Provide the (x, y) coordinate of the cell's center where the given text is located.  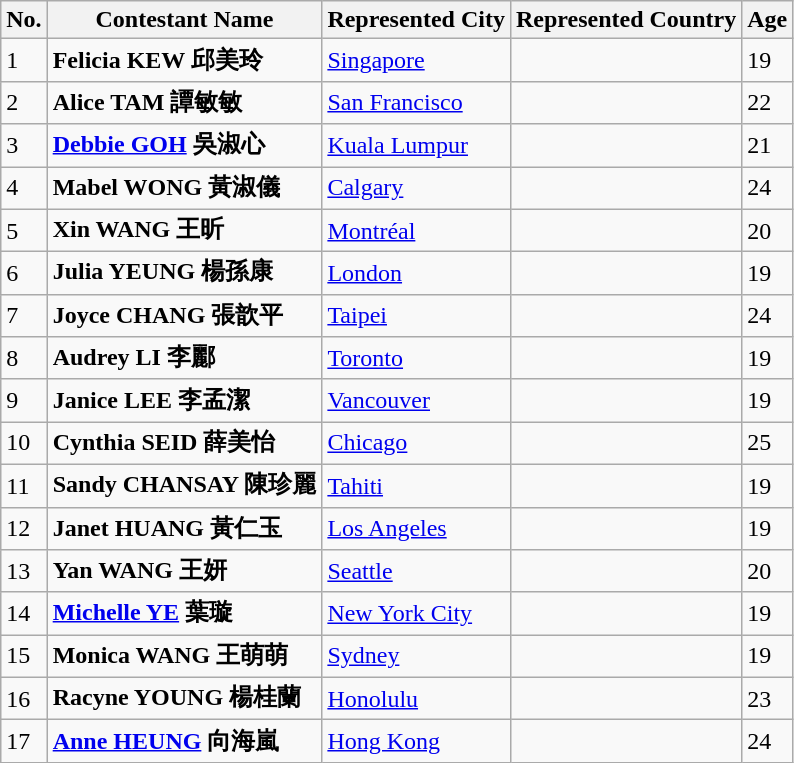
London (416, 274)
2 (24, 102)
New York City (416, 614)
25 (768, 444)
San Francisco (416, 102)
4 (24, 188)
1 (24, 60)
Janice LEE 李孟潔 (184, 400)
Yan WANG 王妍 (184, 572)
Debbie GOH 吳淑心 (184, 146)
15 (24, 656)
Toronto (416, 358)
Contestant Name (184, 20)
Audrey LI 李酈 (184, 358)
Cynthia SEID 薛美怡 (184, 444)
11 (24, 486)
Taipei (416, 316)
Vancouver (416, 400)
7 (24, 316)
Chicago (416, 444)
Singapore (416, 60)
Michelle YE 葉璇 (184, 614)
Anne HEUNG 向海嵐 (184, 742)
Kuala Lumpur (416, 146)
Tahiti (416, 486)
Montréal (416, 230)
Represented City (416, 20)
Felicia KEW 邱美玲 (184, 60)
Joyce CHANG 張歆平 (184, 316)
12 (24, 528)
Age (768, 20)
Represented Country (626, 20)
13 (24, 572)
No. (24, 20)
Xin WANG 王昕 (184, 230)
10 (24, 444)
Calgary (416, 188)
3 (24, 146)
17 (24, 742)
Honolulu (416, 698)
Los Angeles (416, 528)
Monica WANG 王萌萌 (184, 656)
Seattle (416, 572)
Alice TAM 譚敏敏 (184, 102)
Hong Kong (416, 742)
21 (768, 146)
5 (24, 230)
9 (24, 400)
22 (768, 102)
14 (24, 614)
Janet HUANG 黃仁玉 (184, 528)
Mabel WONG 黃淑儀 (184, 188)
6 (24, 274)
Sydney (416, 656)
Racyne YOUNG 楊桂蘭 (184, 698)
16 (24, 698)
8 (24, 358)
23 (768, 698)
Sandy CHANSAY 陳珍麗 (184, 486)
Julia YEUNG 楊孫康 (184, 274)
